Output the (x, y) coordinate of the center of the cell containing the given text.  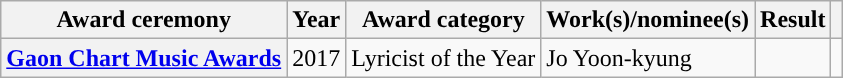
Gaon Chart Music Awards (144, 58)
Year (316, 20)
2017 (316, 58)
Work(s)/nominee(s) (648, 20)
Award ceremony (144, 20)
Lyricist of the Year (444, 58)
Award category (444, 20)
Result (793, 20)
Jo Yoon-kyung (648, 58)
